Pinpoint the cell where the given text exists, returning its (X, Y) midpoint coordinate. 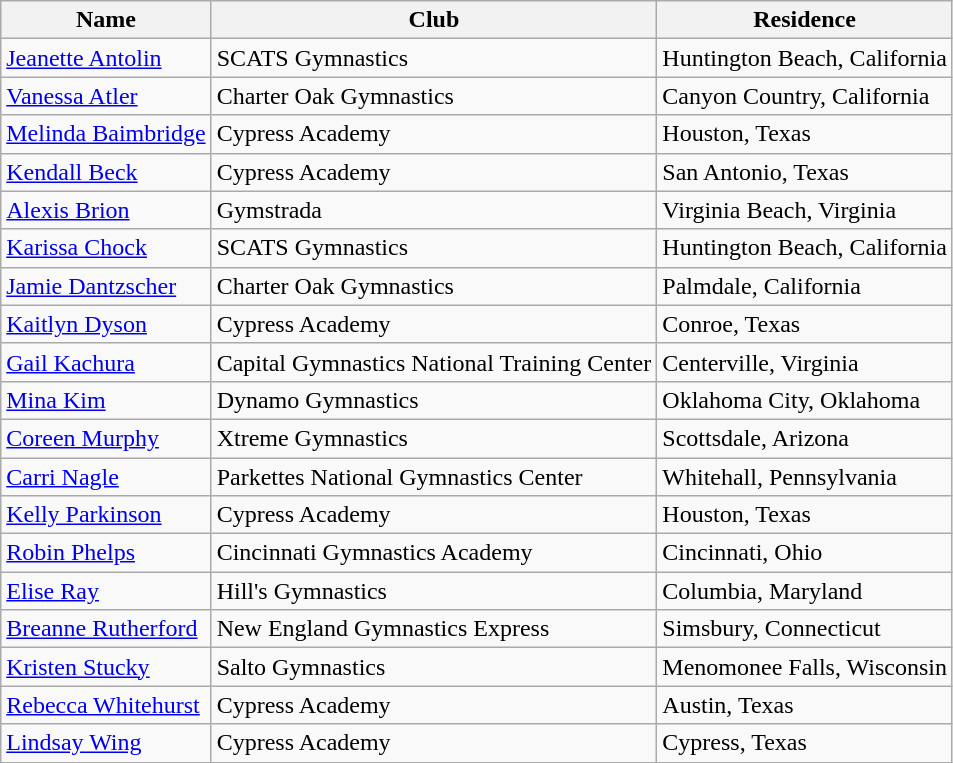
Oklahoma City, Oklahoma (805, 400)
Karissa Chock (106, 248)
Gail Kachura (106, 362)
Robin Phelps (106, 553)
Virginia Beach, Virginia (805, 210)
Carri Nagle (106, 477)
Lindsay Wing (106, 743)
Cincinnati Gymnastics Academy (434, 553)
Parkettes National Gymnastics Center (434, 477)
Canyon Country, California (805, 96)
Simsbury, Connecticut (805, 629)
Kristen Stucky (106, 667)
Mina Kim (106, 400)
Gymstrada (434, 210)
Scottsdale, Arizona (805, 438)
Kaitlyn Dyson (106, 324)
Conroe, Texas (805, 324)
Coreen Murphy (106, 438)
Name (106, 20)
Kelly Parkinson (106, 515)
Alexis Brion (106, 210)
Columbia, Maryland (805, 591)
San Antonio, Texas (805, 172)
Menomonee Falls, Wisconsin (805, 667)
Residence (805, 20)
Jeanette Antolin (106, 58)
Salto Gymnastics (434, 667)
Whitehall, Pennsylvania (805, 477)
New England Gymnastics Express (434, 629)
Breanne Rutherford (106, 629)
Jamie Dantzscher (106, 286)
Hill's Gymnastics (434, 591)
Cypress, Texas (805, 743)
Austin, Texas (805, 705)
Cincinnati, Ohio (805, 553)
Melinda Baimbridge (106, 134)
Rebecca Whitehurst (106, 705)
Capital Gymnastics National Training Center (434, 362)
Dynamo Gymnastics (434, 400)
Vanessa Atler (106, 96)
Kendall Beck (106, 172)
Xtreme Gymnastics (434, 438)
Centerville, Virginia (805, 362)
Palmdale, California (805, 286)
Club (434, 20)
Elise Ray (106, 591)
